Return (x, y) of the center of cell containing provided text 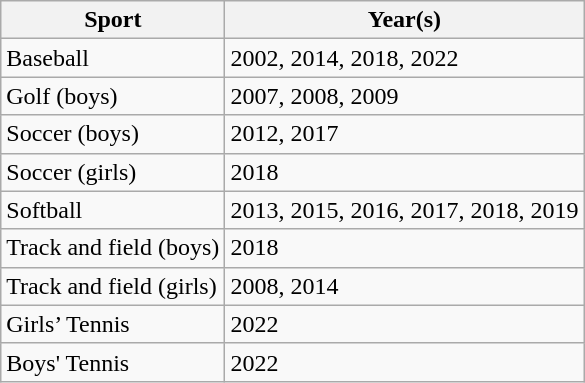
Sport (113, 20)
Soccer (girls) (113, 172)
2008, 2014 (404, 286)
Golf (boys) (113, 96)
Track and field (girls) (113, 286)
Boys' Tennis (113, 362)
Girls’ Tennis (113, 324)
2013, 2015, 2016, 2017, 2018, 2019 (404, 210)
2002, 2014, 2018, 2022 (404, 58)
Track and field (boys) (113, 248)
2007, 2008, 2009 (404, 96)
Soccer (boys) (113, 134)
Baseball (113, 58)
2012, 2017 (404, 134)
Softball (113, 210)
Year(s) (404, 20)
